Detect which cell encompasses the target text, then output its [x, y] center coordinate. 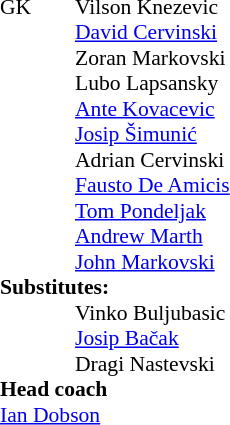
Lubo Lapsansky [152, 83]
Josip Šimunić [152, 135]
Head coach [115, 389]
Zoran Markovski [152, 58]
Fausto De Amicis [152, 185]
Andrew Marth [152, 237]
Ante Kovacevic [152, 109]
Adrian Cervinski [152, 160]
Tom Pondeljak [152, 211]
David Cervinski [152, 33]
Josip Bačak [152, 339]
Dragi Nastevski [152, 364]
Vinko Buljubasic [152, 313]
John Markovski [152, 262]
Substitutes: [115, 287]
